Determine the [x, y] coordinate at the center of the cell enclosing the given text.  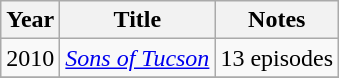
13 episodes [277, 58]
2010 [30, 58]
Sons of Tucson [138, 58]
Title [138, 20]
Year [30, 20]
Notes [277, 20]
